Provide the (X, Y) coordinate of the cell's center where the given text is located.  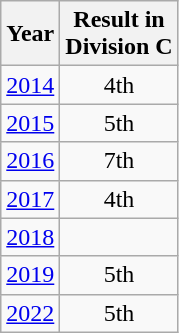
2017 (30, 199)
2018 (30, 237)
2014 (30, 85)
Year (30, 34)
7th (119, 161)
Result inDivision C (119, 34)
2015 (30, 123)
2016 (30, 161)
2019 (30, 275)
2022 (30, 313)
